Extract the (X, Y) coordinate from the center of the cell holding the provided text.  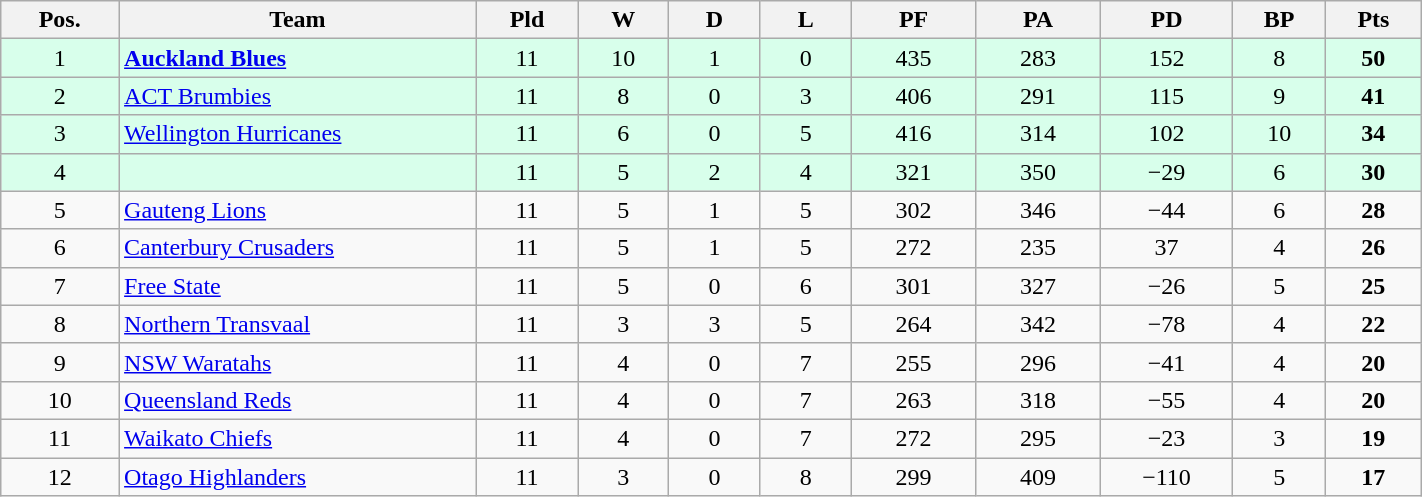
22 (1374, 324)
152 (1166, 58)
26 (1374, 248)
−110 (1166, 477)
−26 (1166, 286)
Pld (527, 20)
41 (1374, 96)
19 (1374, 438)
235 (1038, 248)
Team (298, 20)
W (624, 20)
406 (913, 96)
299 (913, 477)
Auckland Blues (298, 58)
50 (1374, 58)
L (806, 20)
409 (1038, 477)
346 (1038, 210)
NSW Waratahs (298, 362)
Pos. (60, 20)
318 (1038, 400)
17 (1374, 477)
283 (1038, 58)
BP (1280, 20)
37 (1166, 248)
−44 (1166, 210)
263 (913, 400)
12 (60, 477)
302 (913, 210)
34 (1374, 134)
Wellington Hurricanes (298, 134)
Waikato Chiefs (298, 438)
321 (913, 172)
−41 (1166, 362)
342 (1038, 324)
Northern Transvaal (298, 324)
−23 (1166, 438)
PF (913, 20)
Canterbury Crusaders (298, 248)
D (714, 20)
115 (1166, 96)
264 (913, 324)
301 (913, 286)
255 (913, 362)
102 (1166, 134)
Otago Highlanders (298, 477)
Pts (1374, 20)
PA (1038, 20)
−78 (1166, 324)
ACT Brumbies (298, 96)
−29 (1166, 172)
296 (1038, 362)
435 (913, 58)
30 (1374, 172)
291 (1038, 96)
PD (1166, 20)
327 (1038, 286)
25 (1374, 286)
−55 (1166, 400)
28 (1374, 210)
295 (1038, 438)
Queensland Reds (298, 400)
Gauteng Lions (298, 210)
350 (1038, 172)
416 (913, 134)
Free State (298, 286)
314 (1038, 134)
